Scan for the cell matching the given text and deliver its [X, Y] coordinate at center. 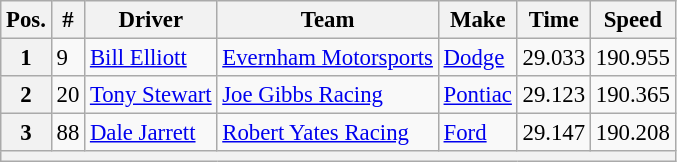
29.123 [554, 95]
3 [26, 133]
190.208 [632, 133]
9 [68, 58]
Speed [632, 20]
190.365 [632, 95]
29.033 [554, 58]
# [68, 20]
Robert Yates Racing [328, 133]
Time [554, 20]
Bill Elliott [151, 58]
Tony Stewart [151, 95]
1 [26, 58]
Driver [151, 20]
29.147 [554, 133]
Pontiac [478, 95]
Dale Jarrett [151, 133]
190.955 [632, 58]
20 [68, 95]
Joe Gibbs Racing [328, 95]
Evernham Motorsports [328, 58]
88 [68, 133]
Team [328, 20]
Ford [478, 133]
Pos. [26, 20]
Make [478, 20]
2 [26, 95]
Dodge [478, 58]
